Return the (x, y) coordinate for the center point of the cell that contains the specified text.  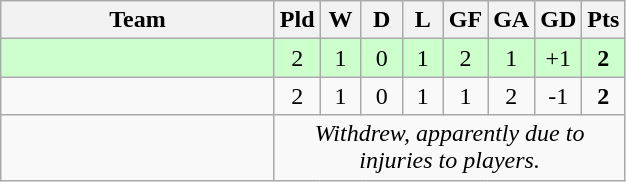
GA (512, 20)
Withdrew, apparently due to injuries to players. (450, 148)
Pld (297, 20)
Pts (604, 20)
D (382, 20)
Team (138, 20)
+1 (558, 58)
W (340, 20)
GF (465, 20)
GD (558, 20)
-1 (558, 96)
L (422, 20)
